Locate the cell with the specified text and output its (X, Y) center coordinate. 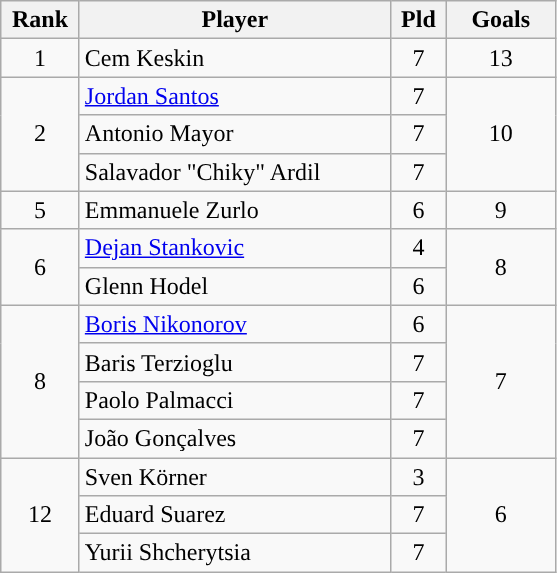
Player (234, 20)
Dejan Stankovic (234, 248)
Baris Terzioglu (234, 362)
Jordan Santos (234, 96)
4 (418, 248)
Boris Nikonorov (234, 324)
Cem Keskin (234, 58)
9 (500, 210)
Goals (500, 20)
5 (40, 210)
3 (418, 477)
Emmanuele Zurlo (234, 210)
10 (500, 134)
Pld (418, 20)
1 (40, 58)
Rank (40, 20)
12 (40, 515)
Glenn Hodel (234, 286)
13 (500, 58)
Salavador "Chiky" Ardil (234, 172)
Paolo Palmacci (234, 400)
Eduard Suarez (234, 515)
Sven Körner (234, 477)
2 (40, 134)
Yurii Shcherytsia (234, 553)
Antonio Mayor (234, 134)
João Gonçalves (234, 438)
